Extract the [X, Y] coordinate from the center of the cell holding the provided text.  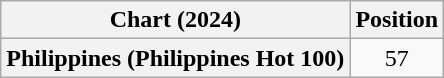
57 [397, 58]
Position [397, 20]
Chart (2024) [176, 20]
Philippines (Philippines Hot 100) [176, 58]
